Return (x, y) of the center of cell containing provided text 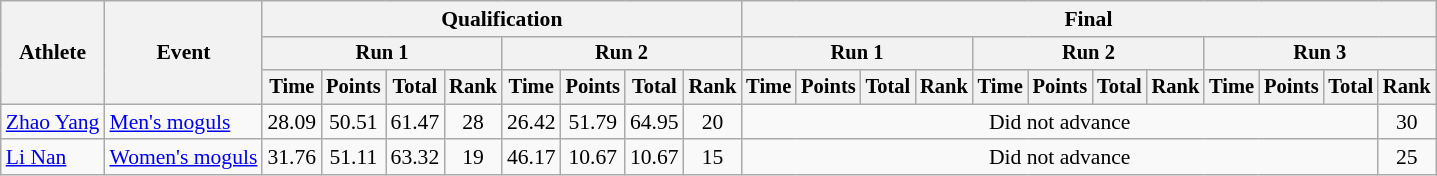
Event (183, 52)
51.11 (353, 158)
51.79 (593, 122)
Final (1088, 19)
46.17 (532, 158)
Li Nan (53, 158)
64.95 (654, 122)
26.42 (532, 122)
Women's moguls (183, 158)
Run 3 (1320, 54)
50.51 (353, 122)
28 (473, 122)
Qualification (502, 19)
30 (1407, 122)
19 (473, 158)
25 (1407, 158)
Zhao Yang (53, 122)
28.09 (292, 122)
15 (713, 158)
63.32 (416, 158)
20 (713, 122)
Men's moguls (183, 122)
61.47 (416, 122)
31.76 (292, 158)
Athlete (53, 52)
